Detect which cell encompasses the target text, then output its (X, Y) center coordinate. 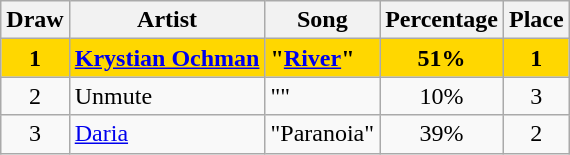
Krystian Ochman (167, 58)
"River" (322, 58)
Daria (167, 134)
Percentage (442, 20)
39% (442, 134)
51% (442, 58)
"Paranoia" (322, 134)
Artist (167, 20)
Draw (35, 20)
10% (442, 96)
Song (322, 20)
Unmute (167, 96)
Place (536, 20)
"" (322, 96)
